Capture the cell that displays the provided text and extract its [X, Y] central coordinate. 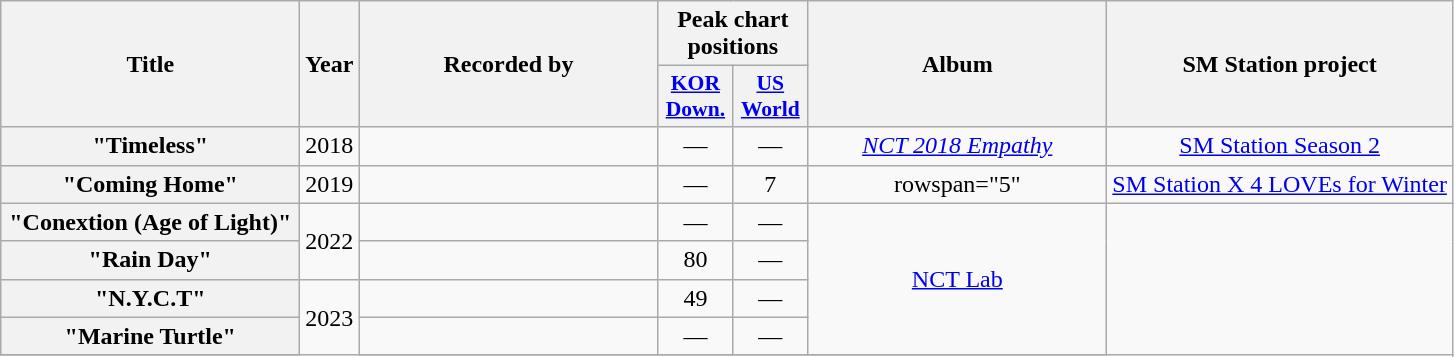
"Timeless" [150, 146]
SM Station X 4 LOVEs for Winter [1280, 184]
2018 [330, 146]
"Marine Turtle" [150, 336]
Year [330, 64]
80 [696, 260]
"Coming Home" [150, 184]
2022 [330, 241]
"N.Y.C.T" [150, 298]
Title [150, 64]
Peak chart positions [733, 34]
KORDown. [696, 96]
NCT Lab [958, 279]
2023 [330, 317]
SM Station project [1280, 64]
"Rain Day" [150, 260]
2019 [330, 184]
Album [958, 64]
"Conextion (Age of Light)" [150, 222]
SM Station Season 2 [1280, 146]
Recorded by [508, 64]
7 [770, 184]
USWorld [770, 96]
NCT 2018 Empathy [958, 146]
rowspan="5" [958, 184]
49 [696, 298]
